Locate the cell with the specified text and output its (X, Y) center coordinate. 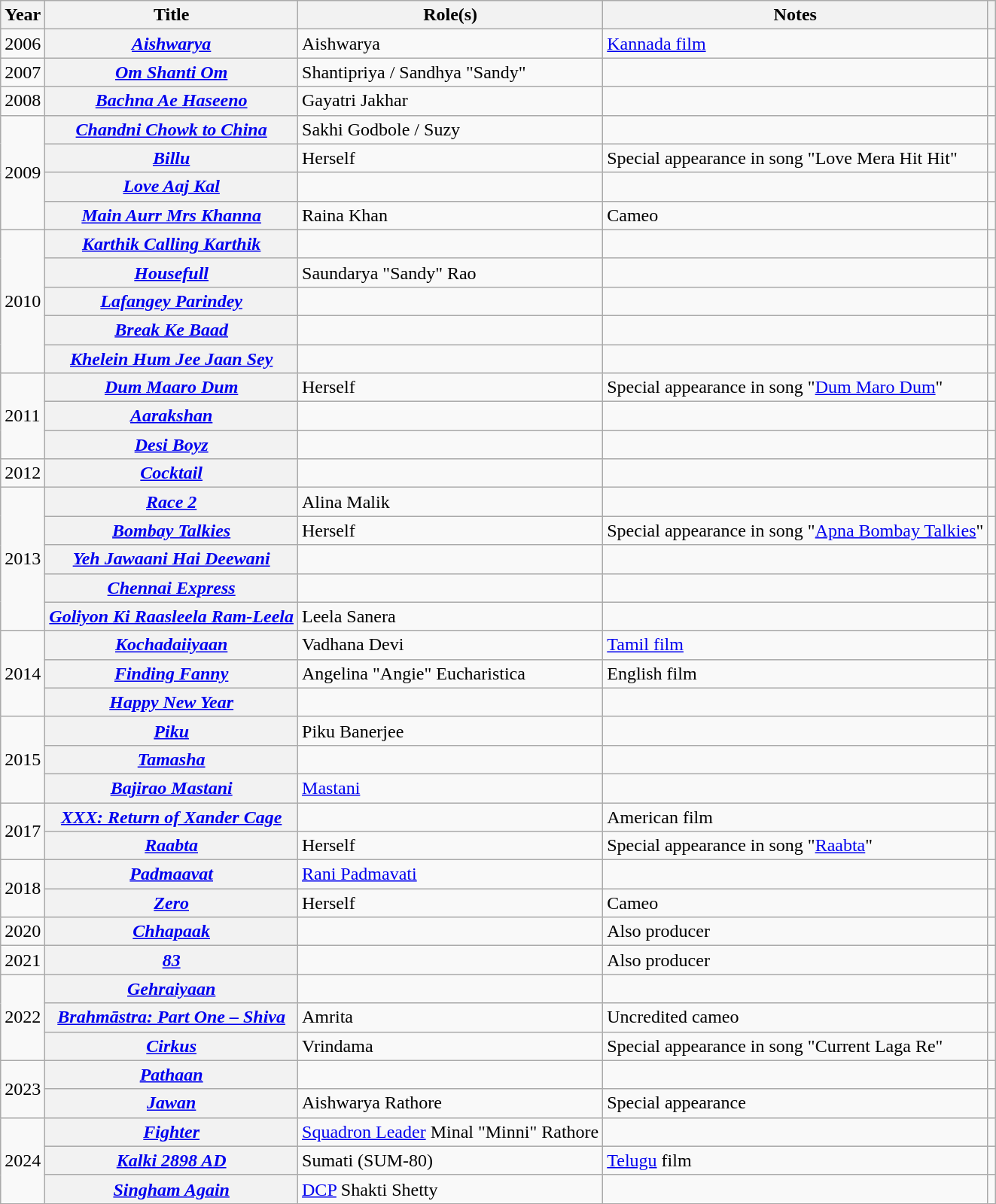
Vadhana Devi (450, 645)
Year (23, 15)
Special appearance in song "Current Laga Re" (795, 1046)
Bachna Ae Haseeno (172, 101)
Notes (795, 15)
Zero (172, 903)
2010 (23, 301)
2020 (23, 932)
Sumati (SUM-80) (450, 1160)
2008 (23, 101)
Pathaan (172, 1075)
Telugu film (795, 1160)
Dum Maaro Dum (172, 388)
Kalki 2898 AD (172, 1160)
Housefull (172, 272)
Uncredited cameo (795, 1017)
Raabta (172, 846)
Cirkus (172, 1046)
English film (795, 673)
Gehraiyaan (172, 989)
Khelein Hum Jee Jaan Sey (172, 359)
Aishwarya Rathore (450, 1103)
Special appearance in song "Dum Maro Dum" (795, 388)
Alina Malik (450, 502)
2013 (23, 559)
Cocktail (172, 473)
2024 (23, 1160)
Tamasha (172, 759)
Title (172, 15)
Rani Padmavati (450, 874)
Vrindama (450, 1046)
Main Aurr Mrs Khanna (172, 215)
Goliyon Ki Raasleela Ram-Leela (172, 616)
2023 (23, 1089)
2015 (23, 759)
Bajirao Mastani (172, 788)
American film (795, 816)
2017 (23, 831)
2009 (23, 172)
Jawan (172, 1103)
Karthik Calling Karthik (172, 244)
Special appearance (795, 1103)
Piku (172, 731)
83 (172, 960)
Kochadaiiyaan (172, 645)
Chandni Chowk to China (172, 129)
2006 (23, 44)
Special appearance in song "Love Mera Hit Hit" (795, 158)
Mastani (450, 788)
Amrita (450, 1017)
Saundarya "Sandy" Rao (450, 272)
Race 2 (172, 502)
Finding Fanny (172, 673)
Padmaavat (172, 874)
Love Aaj Kal (172, 187)
Singham Again (172, 1189)
2014 (23, 673)
2022 (23, 1017)
Piku Banerjee (450, 731)
Billu (172, 158)
Yeh Jawaani Hai Deewani (172, 559)
Chhapaak (172, 932)
Leela Sanera (450, 616)
Angelina "Angie" Eucharistica (450, 673)
Lafangey Parindey (172, 301)
Fighter (172, 1132)
Bombay Talkies (172, 531)
DCP Shakti Shetty (450, 1189)
Special appearance in song "Apna Bombay Talkies" (795, 531)
Chennai Express (172, 588)
Shantipriya / Sandhya "Sandy" (450, 72)
Raina Khan (450, 215)
Happy New Year (172, 702)
Brahmāstra: Part One – Shiva (172, 1017)
2012 (23, 473)
XXX: Return of Xander Cage (172, 816)
Kannada film (795, 44)
Om Shanti Om (172, 72)
Aarakshan (172, 416)
Gayatri Jakhar (450, 101)
Break Ke Baad (172, 330)
Role(s) (450, 15)
Desi Boyz (172, 445)
2011 (23, 416)
Tamil film (795, 645)
Special appearance in song "Raabta" (795, 846)
2018 (23, 889)
Sakhi Godbole / Suzy (450, 129)
2021 (23, 960)
2007 (23, 72)
Squadron Leader Minal "Minni" Rathore (450, 1132)
